Determine the [x, y] coordinate at the center of the cell enclosing the given text.  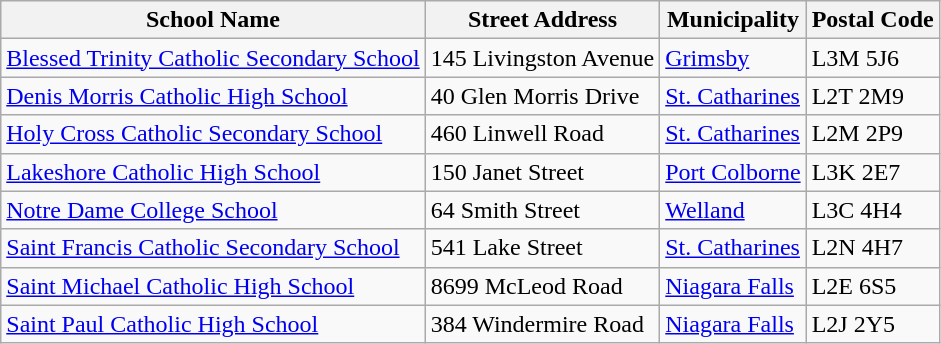
Blessed Trinity Catholic Secondary School [213, 58]
64 Smith Street [542, 210]
384 Windermire Road [542, 324]
Saint Francis Catholic Secondary School [213, 248]
Denis Morris Catholic High School [213, 96]
Saint Michael Catholic High School [213, 286]
L2T 2M9 [872, 96]
L2M 2P9 [872, 134]
541 Lake Street [542, 248]
460 Linwell Road [542, 134]
Lakeshore Catholic High School [213, 172]
145 Livingston Avenue [542, 58]
Welland [733, 210]
Postal Code [872, 20]
Street Address [542, 20]
L2N 4H7 [872, 248]
8699 McLeod Road [542, 286]
Port Colborne [733, 172]
Municipality [733, 20]
L3K 2E7 [872, 172]
L3C 4H4 [872, 210]
School Name [213, 20]
L2E 6S5 [872, 286]
Saint Paul Catholic High School [213, 324]
40 Glen Morris Drive [542, 96]
L3M 5J6 [872, 58]
Holy Cross Catholic Secondary School [213, 134]
Grimsby [733, 58]
Notre Dame College School [213, 210]
L2J 2Y5 [872, 324]
150 Janet Street [542, 172]
